Extract the [x, y] coordinate from the center of the cell holding the provided text.  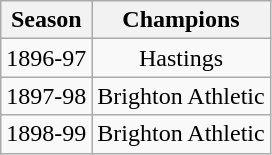
Champions [181, 20]
1897-98 [46, 96]
Season [46, 20]
1898-99 [46, 134]
1896-97 [46, 58]
Hastings [181, 58]
